From the cell containing the given text, extract its center point as (x, y) coordinate. 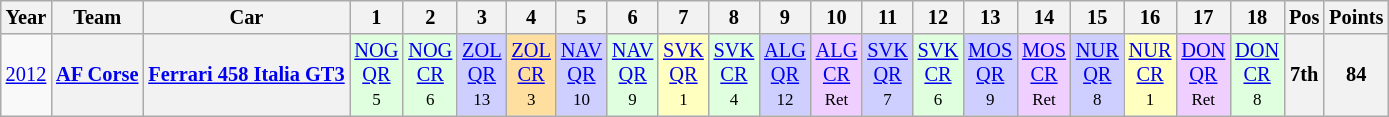
ALGQR12 (785, 75)
14 (1044, 17)
16 (1150, 17)
NOGQR5 (377, 75)
Car (246, 17)
AF Corse (97, 75)
ZOLQR13 (482, 75)
10 (837, 17)
SVKCR4 (734, 75)
NAVQR10 (582, 75)
17 (1203, 17)
18 (1257, 17)
9 (785, 17)
ZOLCR3 (530, 75)
DONCR8 (1257, 75)
SVKQR1 (683, 75)
2 (430, 17)
DONQRRet (1203, 75)
11 (887, 17)
MOSQR9 (990, 75)
Points (1356, 17)
ALGCRRet (837, 75)
6 (632, 17)
2012 (26, 75)
Ferrari 458 Italia GT3 (246, 75)
Pos (1304, 17)
12 (938, 17)
NURCR1 (1150, 75)
7 (683, 17)
NOGCR6 (430, 75)
15 (1098, 17)
Team (97, 17)
7th (1304, 75)
SVKCR6 (938, 75)
84 (1356, 75)
MOSCRRet (1044, 75)
SVKQR7 (887, 75)
Year (26, 17)
3 (482, 17)
NURQR8 (1098, 75)
13 (990, 17)
4 (530, 17)
5 (582, 17)
1 (377, 17)
8 (734, 17)
NAVQR9 (632, 75)
